Identify which cell holds the provided text, then report its (x, y) central coordinate. 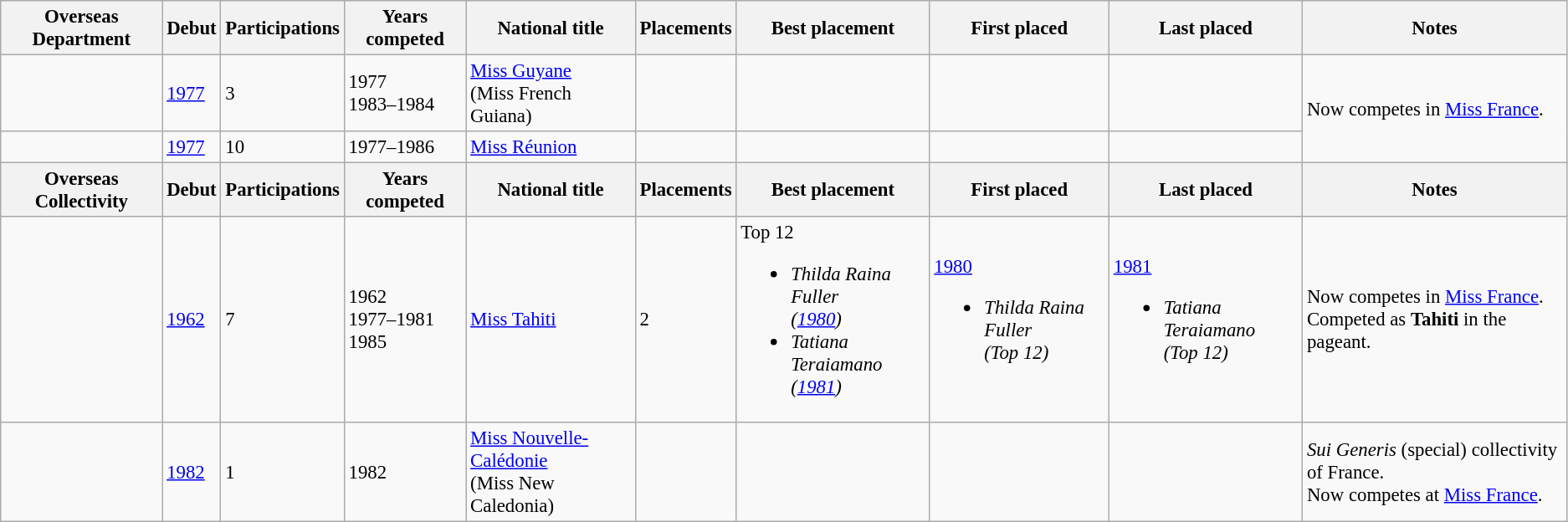
1 (283, 472)
3 (283, 94)
19621977–19811985 (405, 320)
10 (283, 147)
Miss Guyane(Miss French Guiana) (551, 94)
1981Tatiana Teraiamano(Top 12) (1205, 320)
Overseas Collectivity (82, 191)
1977–1986 (405, 147)
Now competes in Miss France. (1435, 109)
Overseas Department (82, 28)
Miss Nouvelle-Calédonie(Miss New Caledonia) (551, 472)
Miss Tahiti (551, 320)
Sui Generis (special) collectivity of France.Now competes at Miss France. (1435, 472)
Miss Réunion (551, 147)
19771983–1984 (405, 94)
1980Thilda Raina Fuller(Top 12) (1019, 320)
Top 12Thilda Raina Fuller(1980)Tatiana Teraiamano(1981) (833, 320)
Now competes in Miss France.Competed as Tahiti in the pageant. (1435, 320)
7 (283, 320)
2 (686, 320)
1962 (192, 320)
